Pinpoint the cell where the given text exists, returning its (X, Y) midpoint coordinate. 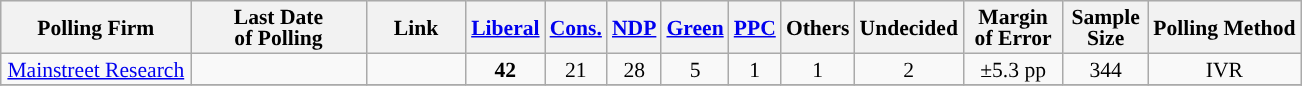
Liberal (505, 27)
SampleSize (1106, 27)
PPC (755, 27)
Marginof Error (1013, 27)
344 (1106, 68)
±5.3 pp (1013, 68)
NDP (634, 27)
28 (634, 68)
42 (505, 68)
Green (694, 27)
Link (416, 27)
Undecided (909, 27)
Polling Firm (96, 27)
Polling Method (1224, 27)
Last Dateof Polling (278, 27)
2 (909, 68)
21 (576, 68)
5 (694, 68)
Mainstreet Research (96, 68)
Cons. (576, 27)
IVR (1224, 68)
Others (818, 27)
